Capture the cell that displays the provided text and extract its [x, y] central coordinate. 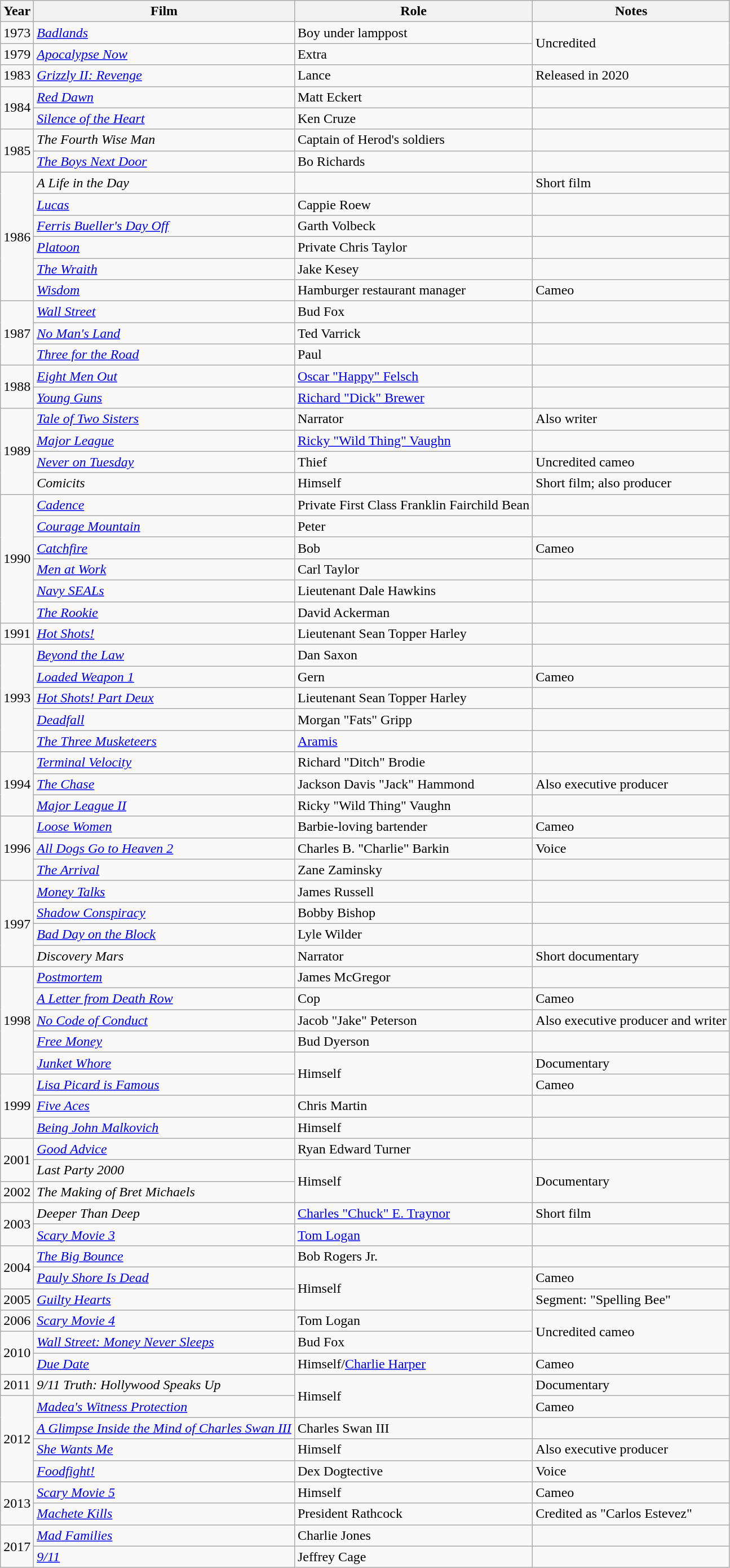
Garth Volbeck [413, 226]
Also writer [631, 419]
The Wraith [165, 269]
1996 [17, 848]
Barbie-loving bartender [413, 827]
Hot Shots! Part Deux [165, 698]
Oscar "Happy" Felsch [413, 376]
Boy under lamppost [413, 33]
1999 [17, 1106]
1985 [17, 151]
Guilty Hearts [165, 1299]
Free Money [165, 1042]
Bob Rogers Jr. [413, 1256]
Short film; also producer [631, 483]
A Letter from Death Row [165, 999]
Shadow Conspiracy [165, 913]
1997 [17, 923]
Also executive producer and writer [631, 1020]
Wall Street: Money Never Sleeps [165, 1342]
1979 [17, 54]
Aramis [413, 741]
1994 [17, 784]
Men at Work [165, 569]
The Chase [165, 784]
Money Talks [165, 891]
1998 [17, 1020]
Deadfall [165, 720]
2003 [17, 1224]
A Life in the Day [165, 183]
Jackson Davis "Jack" Hammond [413, 784]
Deeper Than Deep [165, 1213]
Scary Movie 5 [165, 1492]
Jeffrey Cage [413, 1557]
Lucas [165, 204]
Catchfire [165, 548]
Private First Class Franklin Fairchild Bean [413, 505]
Ryan Edward Turner [413, 1149]
Wisdom [165, 290]
9/11 [165, 1557]
A Glimpse Inside the Mind of Charles Swan III [165, 1428]
9/11 Truth: Hollywood Speaks Up [165, 1385]
Zane Zaminsky [413, 870]
Bo Richards [413, 161]
President Rathcock [413, 1514]
2005 [17, 1299]
Discovery Mars [165, 956]
All Dogs Go to Heaven 2 [165, 848]
1989 [17, 451]
Platoon [165, 247]
Grizzly II: Revenge [165, 76]
Dan Saxon [413, 655]
She Wants Me [165, 1450]
Bud Dyerson [413, 1042]
Richard "Dick" Brewer [413, 398]
Being John Malkovich [165, 1127]
Scary Movie 4 [165, 1321]
Wall Street [165, 312]
Credited as "Carlos Estevez" [631, 1514]
Year [17, 11]
Private Chris Taylor [413, 247]
Notes [631, 11]
Cadence [165, 505]
The Big Bounce [165, 1256]
Peter [413, 526]
Good Advice [165, 1149]
Role [413, 11]
Five Aces [165, 1106]
Morgan "Fats" Gripp [413, 720]
Gern [413, 677]
1991 [17, 634]
Beyond the Law [165, 655]
Chris Martin [413, 1106]
Cappie Roew [413, 204]
Loaded Weapon 1 [165, 677]
Never on Tuesday [165, 462]
Apocalypse Now [165, 54]
1986 [17, 236]
Short documentary [631, 956]
The Making of Bret Michaels [165, 1192]
The Arrival [165, 870]
Captain of Herod's soldiers [413, 140]
2001 [17, 1160]
1993 [17, 698]
2006 [17, 1321]
Comicits [165, 483]
2010 [17, 1353]
Young Guns [165, 398]
1987 [17, 333]
2012 [17, 1439]
Jake Kesey [413, 269]
David Ackerman [413, 612]
Ken Cruze [413, 118]
Badlands [165, 33]
Paul [413, 355]
2017 [17, 1546]
No Man's Land [165, 333]
Terminal Velocity [165, 763]
Released in 2020 [631, 76]
2004 [17, 1267]
1988 [17, 387]
Courage Mountain [165, 526]
Postmortem [165, 977]
Hamburger restaurant manager [413, 290]
Ted Varrick [413, 333]
The Three Musketeers [165, 741]
Loose Women [165, 827]
The Rookie [165, 612]
Madea's Witness Protection [165, 1407]
Last Party 2000 [165, 1170]
Charles "Chuck" E. Traynor [413, 1213]
Charlie Jones [413, 1535]
Himself/Charlie Harper [413, 1364]
1983 [17, 76]
Scary Movie 3 [165, 1235]
Lisa Picard is Famous [165, 1085]
Major League [165, 441]
Charles B. "Charlie" Barkin [413, 848]
Pauly Shore Is Dead [165, 1278]
Mad Families [165, 1535]
1984 [17, 108]
No Code of Conduct [165, 1020]
2013 [17, 1503]
Ferris Bueller's Day Off [165, 226]
Charles Swan III [413, 1428]
Silence of the Heart [165, 118]
Carl Taylor [413, 569]
Machete Kills [165, 1514]
Lyle Wilder [413, 934]
Bad Day on the Block [165, 934]
Tale of Two Sisters [165, 419]
Navy SEALs [165, 591]
Jacob "Jake" Peterson [413, 1020]
Thief [413, 462]
Extra [413, 54]
The Fourth Wise Man [165, 140]
2002 [17, 1192]
James Russell [413, 891]
Red Dawn [165, 97]
Lieutenant Dale Hawkins [413, 591]
Junket Whore [165, 1063]
The Boys Next Door [165, 161]
Foodfight! [165, 1471]
Eight Men Out [165, 376]
Bobby Bishop [413, 913]
Uncredited [631, 43]
Major League II [165, 805]
Cop [413, 999]
James McGregor [413, 977]
1973 [17, 33]
2011 [17, 1385]
Matt Eckert [413, 97]
Due Date [165, 1364]
1990 [17, 558]
Film [165, 11]
Three for the Road [165, 355]
Dex Dogtective [413, 1471]
Lance [413, 76]
Bob [413, 548]
Richard "Ditch" Brodie [413, 763]
Segment: "Spelling Bee" [631, 1299]
Hot Shots! [165, 634]
